Provide the (X, Y) coordinate of the cell's center where the given text is located.  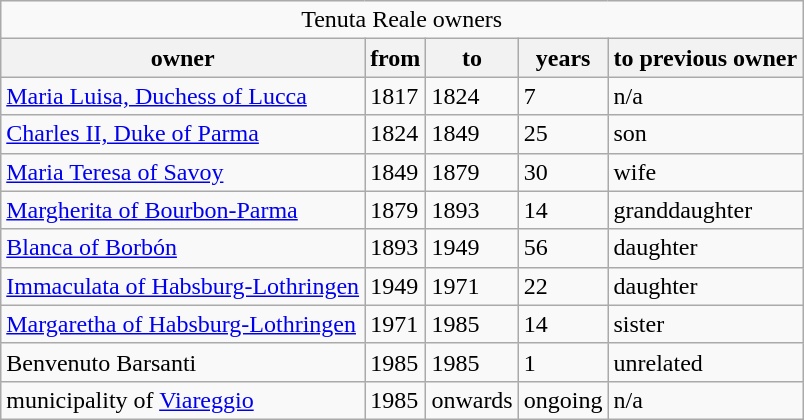
from (396, 58)
owner (183, 58)
to previous owner (706, 58)
Blanca of Borbón (183, 248)
granddaughter (706, 210)
7 (563, 96)
municipality of Viareggio (183, 400)
Margaretha of Habsburg-Lothringen (183, 324)
Immaculata of Habsburg-Lothringen (183, 286)
25 (563, 134)
Margherita of Bourbon-Parma (183, 210)
56 (563, 248)
to (472, 58)
sister (706, 324)
wife (706, 172)
years (563, 58)
Tenuta Reale owners (402, 20)
son (706, 134)
ongoing (563, 400)
Maria Luisa, Duchess of Lucca (183, 96)
unrelated (706, 362)
Charles II, Duke of Parma (183, 134)
onwards (472, 400)
Benvenuto Barsanti (183, 362)
30 (563, 172)
Maria Teresa of Savoy (183, 172)
1 (563, 362)
1817 (396, 96)
22 (563, 286)
